Return (X, Y) of the center of cell containing provided text 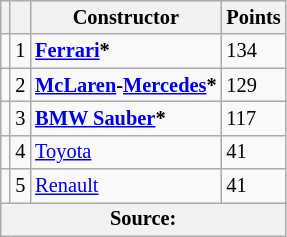
129 (254, 85)
4 (20, 152)
2 (20, 85)
Points (254, 17)
Renault (126, 186)
Ferrari* (126, 51)
117 (254, 118)
5 (20, 186)
McLaren-Mercedes* (126, 85)
1 (20, 51)
3 (20, 118)
134 (254, 51)
Source: (144, 219)
Constructor (126, 17)
Toyota (126, 152)
BMW Sauber* (126, 118)
